Return the [x, y] coordinate for the center point of the cell that contains the specified text.  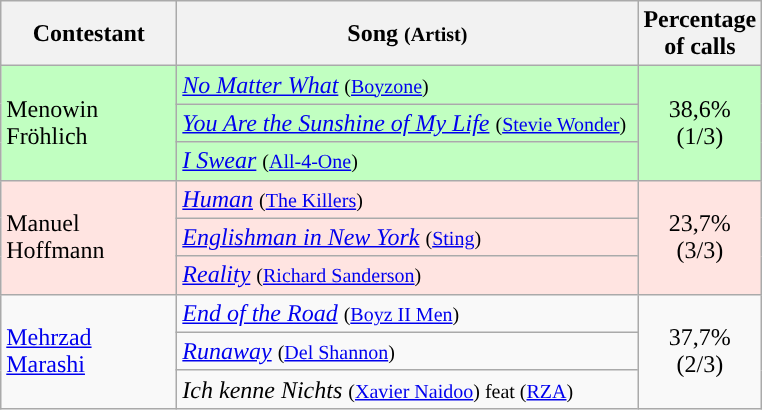
38,6% (1/3) [700, 123]
You Are the Sunshine of My Life (Stevie Wonder) [408, 123]
Mehrzad Marashi [89, 351]
Englishman in New York (Sting) [408, 237]
23,7% (3/3) [700, 237]
I Swear (All-4-One) [408, 161]
Menowin Fröhlich [89, 123]
Manuel Hoffmann [89, 237]
End of the Road (Boyz II Men) [408, 313]
Reality (Richard Sanderson) [408, 275]
Song (Artist) [408, 34]
37,7% (2/3) [700, 351]
Contestant [89, 34]
Human (The Killers) [408, 199]
Ich kenne Nichts (Xavier Naidoo) feat (RZA) [408, 389]
Runaway (Del Shannon) [408, 351]
Percentage of calls [700, 34]
No Matter What (Boyzone) [408, 85]
